Determine the (x, y) coordinate at the center of the cell enclosing the given text.  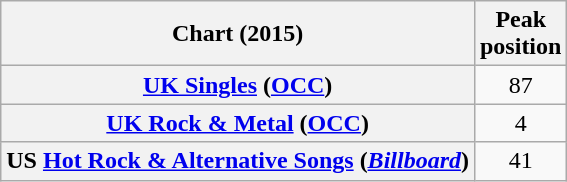
Peakposition (520, 34)
UK Rock & Metal (OCC) (238, 123)
UK Singles (OCC) (238, 85)
US Hot Rock & Alternative Songs (Billboard) (238, 161)
41 (520, 161)
87 (520, 85)
4 (520, 123)
Chart (2015) (238, 34)
